Detect which cell encompasses the target text, then output its (X, Y) center coordinate. 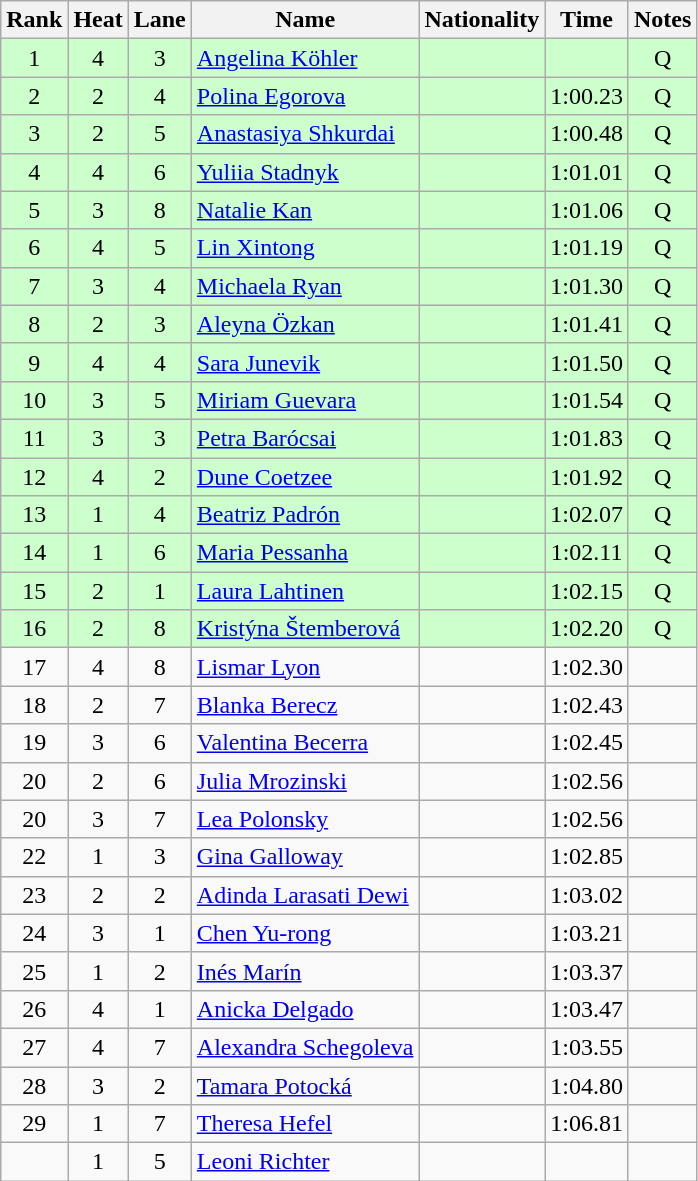
29 (34, 1124)
12 (34, 477)
Chen Yu-rong (305, 933)
Polina Egorova (305, 96)
Beatriz Padrón (305, 515)
Gina Galloway (305, 857)
Laura Lahtinen (305, 591)
Angelina Köhler (305, 58)
1:04.80 (587, 1085)
Anicka Delgado (305, 1009)
15 (34, 591)
Sara Junevik (305, 362)
1:02.43 (587, 705)
27 (34, 1047)
Kristýna Štemberová (305, 629)
Name (305, 20)
1:03.37 (587, 971)
28 (34, 1085)
Heat (98, 20)
25 (34, 971)
Alexandra Schegoleva (305, 1047)
Maria Pessanha (305, 553)
1:01.06 (587, 210)
Natalie Kan (305, 210)
22 (34, 857)
1:02.30 (587, 667)
Lea Polonsky (305, 819)
Michaela Ryan (305, 286)
Leoni Richter (305, 1162)
23 (34, 895)
16 (34, 629)
Time (587, 20)
13 (34, 515)
1:02.15 (587, 591)
1:00.23 (587, 96)
Rank (34, 20)
26 (34, 1009)
Petra Barócsai (305, 438)
1:02.11 (587, 553)
Lane (160, 20)
Yuliia Stadnyk (305, 172)
Inés Marín (305, 971)
Miriam Guevara (305, 400)
11 (34, 438)
1:02.45 (587, 743)
1:01.01 (587, 172)
Valentina Becerra (305, 743)
1:01.50 (587, 362)
1:01.41 (587, 324)
1:03.55 (587, 1047)
1:01.83 (587, 438)
Theresa Hefel (305, 1124)
Blanka Berecz (305, 705)
1:01.92 (587, 477)
9 (34, 362)
Tamara Potocká (305, 1085)
1:02.85 (587, 857)
1:01.19 (587, 248)
1:06.81 (587, 1124)
10 (34, 400)
1:01.54 (587, 400)
Dune Coetzee (305, 477)
17 (34, 667)
24 (34, 933)
1:01.30 (587, 286)
Julia Mrozinski (305, 781)
1:02.20 (587, 629)
Notes (662, 20)
Adinda Larasati Dewi (305, 895)
1:02.07 (587, 515)
1:03.21 (587, 933)
19 (34, 743)
14 (34, 553)
1:03.47 (587, 1009)
Nationality (482, 20)
Aleyna Özkan (305, 324)
18 (34, 705)
1:03.02 (587, 895)
Lin Xintong (305, 248)
Anastasiya Shkurdai (305, 134)
1:00.48 (587, 134)
Lismar Lyon (305, 667)
